Return [x, y] of the center of cell containing provided text 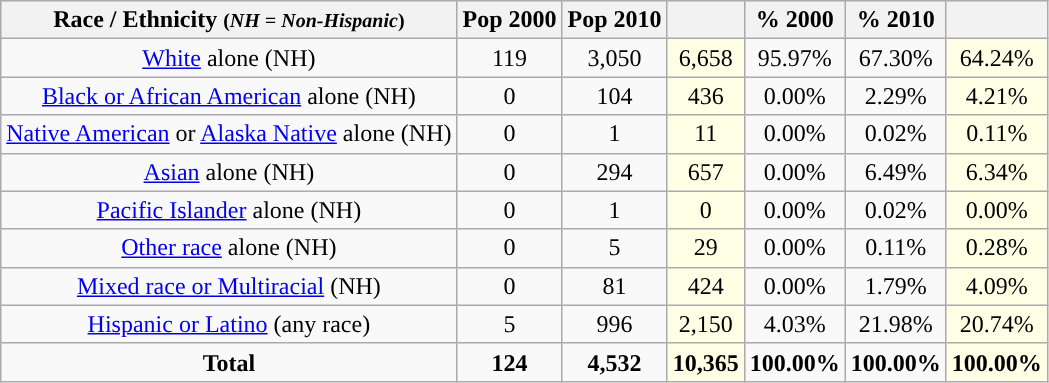
4.21% [996, 96]
6,658 [706, 58]
424 [706, 286]
Native American or Alaska Native alone (NH) [229, 134]
95.97% [794, 58]
20.74% [996, 324]
Total [229, 362]
119 [510, 58]
% 2000 [794, 20]
4.03% [794, 324]
294 [614, 172]
White alone (NH) [229, 58]
81 [614, 286]
4,532 [614, 362]
Other race alone (NH) [229, 248]
% 2010 [896, 20]
11 [706, 134]
Pacific Islander alone (NH) [229, 210]
2,150 [706, 324]
6.34% [996, 172]
0.28% [996, 248]
3,050 [614, 58]
Asian alone (NH) [229, 172]
Black or African American alone (NH) [229, 96]
Mixed race or Multiracial (NH) [229, 286]
1.79% [896, 286]
6.49% [896, 172]
657 [706, 172]
Race / Ethnicity (NH = Non-Hispanic) [229, 20]
Pop 2010 [614, 20]
64.24% [996, 58]
124 [510, 362]
2.29% [896, 96]
29 [706, 248]
4.09% [996, 286]
21.98% [896, 324]
67.30% [896, 58]
Pop 2000 [510, 20]
10,365 [706, 362]
996 [614, 324]
104 [614, 96]
Hispanic or Latino (any race) [229, 324]
436 [706, 96]
